Identify which cell holds the provided text, then report its (x, y) central coordinate. 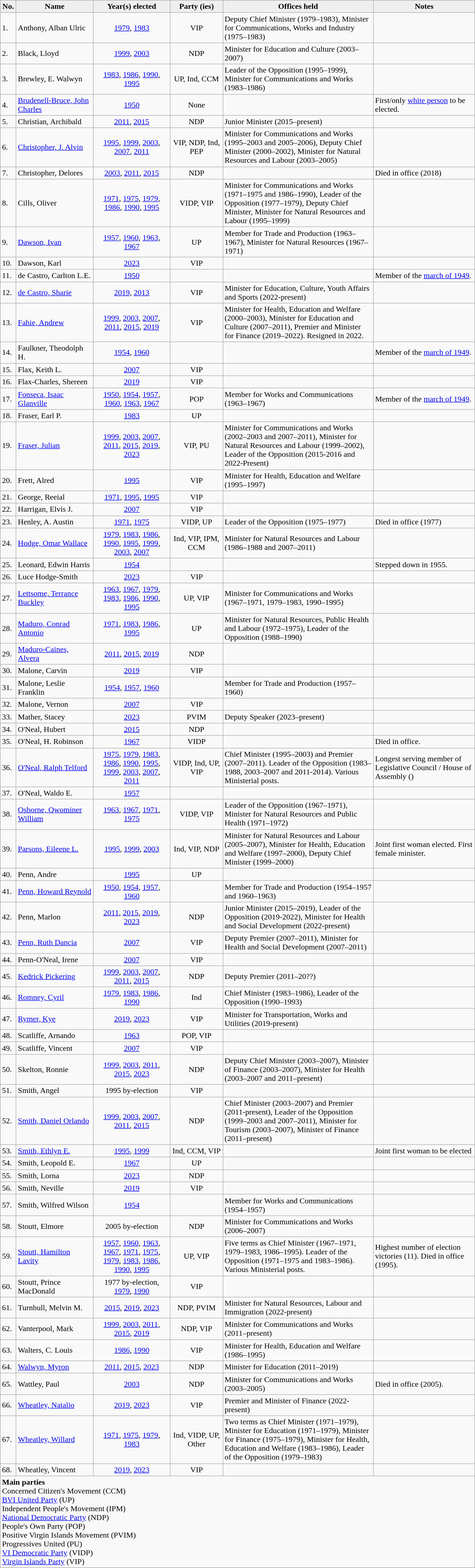
60. (8, 1286)
Frett, Alred (55, 480)
40. (8, 874)
Member for Works and Communications (1954–1957) (298, 1205)
46. (8, 998)
Died in office (2018) (424, 173)
Died in office. (424, 742)
56. (8, 1188)
65. (8, 1384)
Leader of the Opposition (1995–1999), Minister for Communications and Works (1983–1986) (298, 79)
14. (8, 353)
Stoutt, Hamilton Lavity (55, 1256)
2015 (132, 729)
Minister for Education and Culture (2003–2007) (298, 54)
Penn-O'Neal, Irene (55, 960)
1954, 1960 (132, 353)
Vanterpool, Mark (55, 1329)
1999, 2003, 2011, 2015, 2023 (132, 1069)
16. (8, 382)
NDP, VIP (197, 1329)
20. (8, 480)
61. (8, 1308)
1999, 2003, 2007, 2011, 2015, 2019 (132, 323)
4. (8, 105)
Leader of the Opposition (1975–1977) (298, 522)
Member for Works and Communications (1963–1967) (298, 399)
PVIM (197, 717)
17. (8, 399)
1979, 1983 (132, 28)
Smith, Lorna (55, 1176)
34. (8, 729)
Luce Hodge-Smith (55, 577)
Ind, CCM, VIP (197, 1151)
Smith, Daniel Orlando (55, 1121)
1957 (132, 793)
Died in office (2005). (424, 1384)
2003 (132, 1384)
5. (8, 122)
Brewley, E. Walwyn (55, 79)
O'Neal, Ralph Telford (55, 767)
Minister for Health, Education and Welfare (1986–1995) (298, 1350)
Mather, Stacey (55, 717)
First/only white person to be elected. (424, 105)
1950, 1954, 1957, 1960 (132, 891)
Wattley, Paul (55, 1384)
1957, 1960, 1963, 1967 (132, 242)
Joint first woman to be elected (424, 1151)
Minister for Communications and Works (2003–2005) (298, 1384)
23. (8, 522)
2019, 2013 (132, 292)
Christian, Archibald (55, 122)
1977 by-election, 1979, 1990 (132, 1286)
Lettsome, Terrance Buckley (55, 598)
Name (55, 7)
45. (8, 976)
12. (8, 292)
Minister for Education (2011–2019) (298, 1367)
Minister for Transportation, Works and Utilities (2019-present) (298, 1019)
68. (8, 1470)
Party (ies) (197, 7)
Highest number of election victories (11). Died in office (1995). (424, 1256)
29. (8, 654)
1963, 1967, 1971, 1975 (132, 814)
Rymer, Kye (55, 1019)
Premier and Minister of Finance (2022-present) (298, 1405)
24. (8, 543)
Minister for Natural Resources, Public Health and Labour (1972–1975), Leader of the Opposition (1988–1990) (298, 628)
POP (197, 399)
3. (8, 79)
Wheatley, Willard (55, 1440)
Ind, VIP, IPM, CCM (197, 543)
Osborne, Qwominer William (55, 814)
Wheatley, Natalio (55, 1405)
NDP, PVIM (197, 1308)
1999, 2003, 2007, 2011, 2015, 2019, 2023 (132, 446)
50. (8, 1069)
30. (8, 671)
Minister for Natural Resources and Labour (2005–2007), Minister for Health, Education and Welfare (1997–2000), Deputy Chief Minister (1999–2000) (298, 849)
38. (8, 814)
2005 by-election (132, 1226)
64. (8, 1367)
VIP, NDP, Ind, PEP (197, 147)
Walters, C. Louis (55, 1350)
Minister for Communications and Works (2011–present) (298, 1329)
1995 by-election (132, 1091)
Deputy Premier (2007–2011), Minister for Health and Social Development (2007–2011) (298, 942)
55. (8, 1176)
1999, 2003 (132, 54)
Stepped down in 1955. (424, 564)
1975, 1979, 1983, 1986, 1990, 1995, 1999, 2003, 2007, 2011 (132, 767)
UP, Ind, CCM (197, 79)
8. (8, 203)
1971, 1995, 1995 (132, 497)
25. (8, 564)
Died in office (1977) (424, 522)
Offices held (298, 7)
Scatliffe, Arnando (55, 1036)
15. (8, 370)
Minister for Communications and Works (1967–1971, 1979–1983, 1990–1995) (298, 598)
1999, 2003, 2011, 2015, 2019 (132, 1329)
Maduro, Conrad Antonio (55, 628)
18. (8, 416)
Junior Minister (2015–present) (298, 122)
O'Neal, Waldo E. (55, 793)
1971, 1975 (132, 522)
Henley, A. Austin (55, 522)
Penn, Howard Reynold (55, 891)
2003, 2011, 2015 (132, 173)
2015, 2019, 2023 (132, 1308)
Parsons, Eileene L. (55, 849)
Christopher, Delores (55, 173)
Stoutt, Prince MacDonald (55, 1286)
Member for Trade and Production (1963–1967), Minister for Natural Resources (1967–1971) (298, 242)
66. (8, 1405)
53. (8, 1151)
None (197, 105)
Maduro-Caines, Alvera (55, 654)
Chief Minister (1983–1986), Leader of the Opposition (1990–1993) (298, 998)
Dawson, Ivan (55, 242)
63. (8, 1350)
Kedrick Pickering (55, 976)
1971, 1975, 1979, 1986, 1990, 1995 (132, 203)
Minister for Education, Culture, Youth Affairs and Sports (2022-present) (298, 292)
Turnbull, Melvin M. (55, 1308)
1963, 1967, 1979, 1983, 1986, 1990, 1995 (132, 598)
Fraser, Earl P. (55, 416)
No. (8, 7)
1983, 1986, 1990, 1995 (132, 79)
26. (8, 577)
George, Reeial (55, 497)
1995, 1999, 2003 (132, 849)
Ind (197, 998)
Malone, Carvin (55, 671)
67. (8, 1440)
Skelton, Ronnie (55, 1069)
Notes (424, 7)
19. (8, 446)
Deputy Speaker (2023–present) (298, 717)
Cills, Oliver (55, 203)
54. (8, 1163)
28. (8, 628)
1957, 1960, 1963, 1967, 1971, 1975, 1979, 1983, 1986, 1990, 1995 (132, 1256)
Chief Minister (1995–2003) and Premier (2007–2011). Leader of the Opposition (1983–1988, 2003–2007 and 2011-2014). Various Ministerial posts. (298, 767)
36. (8, 767)
Brudenell-Bruce, John Charles (55, 105)
de Castro, Carlton L.E. (55, 275)
1979, 1983, 1986, 1990 (132, 998)
O'Neal, H. Robinson (55, 742)
Penn, Ruth Dancia (55, 942)
Minister for Natural Resources, Labour and Immigration (2022-present) (298, 1308)
37. (8, 793)
POP, VIP (197, 1036)
Year(s) elected (132, 7)
21. (8, 497)
Five terms as Chief Minister (1967–1971, 1979–1983, 1986–1995). Leader of the Opposition (1971–1975 and 1983–1986). Various Ministerial posts. (298, 1256)
2011, 2015, 2019 (132, 654)
Ind, VIDP, UP, Other (197, 1440)
Minister for Health, Education and Welfare (1995–1997) (298, 480)
Flax-Charles, Shereen (55, 382)
1979, 1983, 1986, 1990, 1995, 1999, 2003, 2007 (132, 543)
Junior Minister (2015–2019), Leader of the Opposition (2019-2022), Minister for Health and Social Development (2022-present) (298, 917)
Penn, Marlon (55, 917)
Fonseca, Isaac Glanville (55, 399)
1. (8, 28)
44. (8, 960)
Christopher, J. Alvin (55, 147)
Leonard, Edwin Harris (55, 564)
VIP, PU (197, 446)
VIDP (197, 742)
27. (8, 598)
Fahie, Andrew (55, 323)
Flax, Keith L. (55, 370)
Member for Trade and Production (1957–1960) (298, 687)
62. (8, 1329)
Malone, Leslie Franklin (55, 687)
Deputy Chief Minister (2003–2007), Minister of Finance (2003–2007), Minister for Health (2003–2007 and 2011–present) (298, 1069)
Smith, Wilfred Wilson (55, 1205)
Smith, Leopold E. (55, 1163)
Stoutt, Elmore (55, 1226)
1950, 1954, 1957, 1960, 1963, 1967 (132, 399)
Smith, Angel (55, 1091)
Harrigan, Elvis J. (55, 509)
Black, Lloyd (55, 54)
41. (8, 891)
35. (8, 742)
Deputy Chief Minister (1979–1983), Minister for Communications, Works and Industry (1975–1983) (298, 28)
9. (8, 242)
2. (8, 54)
2011, 2015, 2019, 2023 (132, 917)
22. (8, 509)
Wheatley, Vincent (55, 1470)
Dawson, Karl (55, 263)
58. (8, 1226)
Romney, Cyril (55, 998)
13. (8, 323)
49. (8, 1048)
1995, 1999 (132, 1151)
57. (8, 1205)
48. (8, 1036)
Smith, Neville (55, 1188)
Minister for Natural Resources and Labour (1986–1988 and 2007–2011) (298, 543)
Longest serving member of Legislative Council / House of Assembly () (424, 767)
39. (8, 849)
Walwyn, Myron (55, 1367)
59. (8, 1256)
Joint first woman elected. First female minister. (424, 849)
1995, 1999, 2003, 2007, 2011 (132, 147)
O'Neal, Hubert (55, 729)
VIDP, UP (197, 522)
1954, 1957, 1960 (132, 687)
51. (8, 1091)
10. (8, 263)
Minister for Communications and Works (2006–2007) (298, 1226)
VIDP, Ind, UP, VIP (197, 767)
1971, 1975, 1979, 1983 (132, 1440)
Faulkner, Theodolph H. (55, 353)
11. (8, 275)
1986, 1990 (132, 1350)
Malone, Vernon (55, 704)
1971, 1983, 1986, 1995 (132, 628)
Scatliffe, Vincent (55, 1048)
42. (8, 917)
de Castro, Sharie (55, 292)
Anthony, Alban Ulric (55, 28)
Member for Trade and Production (1954–1957 and 1960–1963) (298, 891)
Fraser, Julian (55, 446)
Ind, VIP, NDP (197, 849)
Smith, Ethlyn E. (55, 1151)
1983 (132, 416)
Hodge, Omar Wallace (55, 543)
Penn, Andre (55, 874)
52. (8, 1121)
43. (8, 942)
33. (8, 717)
Leader of the Opposition (1967–1971), Minister for Natural Resources and Public Health (1971–1972) (298, 814)
7. (8, 173)
2011, 2015, 2023 (132, 1367)
2011, 2015 (132, 122)
32. (8, 704)
1963 (132, 1036)
47. (8, 1019)
6. (8, 147)
31. (8, 687)
Deputy Premier (2011–20??) (298, 976)
